Find where the given text appears and provide that cell's center as (x, y) coordinate. 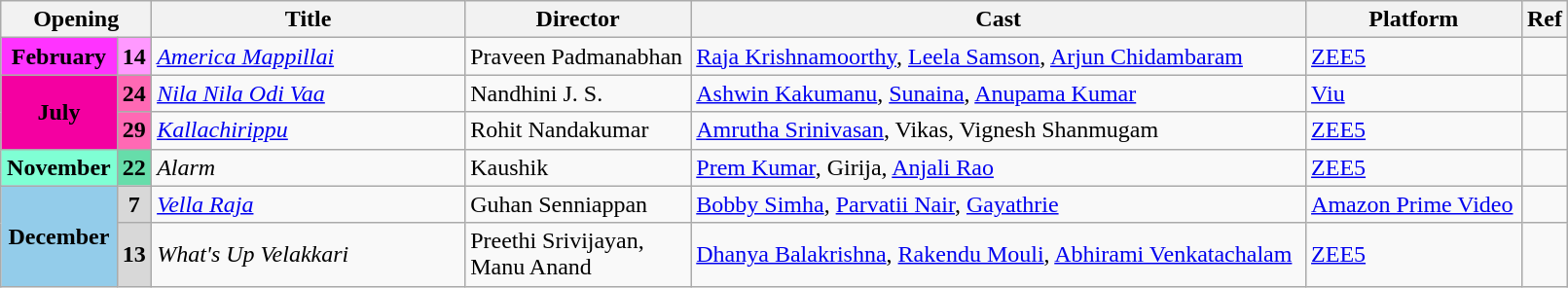
Kaushik (578, 167)
America Mappillai (309, 56)
Guhan Senniappan (578, 204)
Dhanya Balakrishna, Rakendu Mouli, Abhirami Venkatachalam (999, 255)
22 (134, 167)
Rohit Nandakumar (578, 130)
Kallachirippu (309, 130)
Amazon Prime Video (1414, 204)
7 (134, 204)
Bobby Simha, Parvatii Nair, Gayathrie (999, 204)
Ref (1545, 19)
Platform (1414, 19)
Vella Raja (309, 204)
Opening (76, 19)
December (58, 235)
29 (134, 130)
13 (134, 255)
Viu (1414, 93)
Nila Nila Odi Vaa (309, 93)
24 (134, 93)
Praveen Padmanabhan (578, 56)
Director (578, 19)
What's Up Velakkari (309, 255)
Nandhini J. S. (578, 93)
Preethi Srivijayan,Manu Anand (578, 255)
Prem Kumar, Girija, Anjali Rao (999, 167)
February (58, 56)
Ashwin Kakumanu, Sunaina, Anupama Kumar (999, 93)
Amrutha Srinivasan, Vikas, Vignesh Shanmugam (999, 130)
Raja Krishnamoorthy, Leela Samson, Arjun Chidambaram (999, 56)
Title (309, 19)
Alarm (309, 167)
Cast (999, 19)
July (58, 112)
14 (134, 56)
November (58, 167)
